Return [X, Y] of the center of cell containing provided text 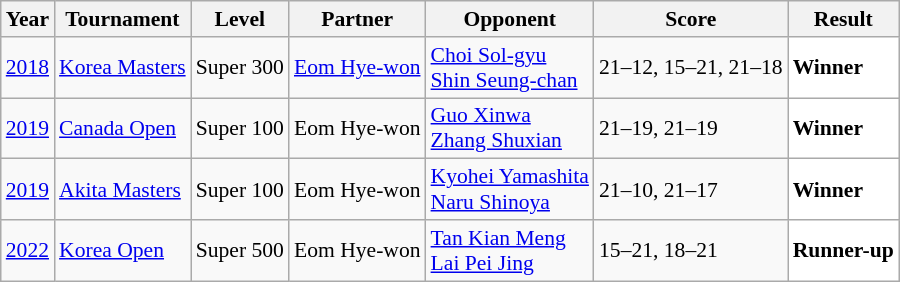
Tan Kian Meng Lai Pei Jing [510, 250]
Super 500 [240, 250]
2018 [28, 68]
21–12, 15–21, 21–18 [691, 68]
2022 [28, 250]
Guo Xinwa Zhang Shuxian [510, 128]
Choi Sol-gyu Shin Seung-chan [510, 68]
21–10, 21–17 [691, 190]
Opponent [510, 19]
Canada Open [122, 128]
Akita Masters [122, 190]
Runner-up [844, 250]
Score [691, 19]
Level [240, 19]
Super 300 [240, 68]
Result [844, 19]
Year [28, 19]
Tournament [122, 19]
Partner [358, 19]
Korea Masters [122, 68]
Kyohei Yamashita Naru Shinoya [510, 190]
21–19, 21–19 [691, 128]
15–21, 18–21 [691, 250]
Korea Open [122, 250]
